Provide the (x, y) coordinate of the cell's center where the given text is located.  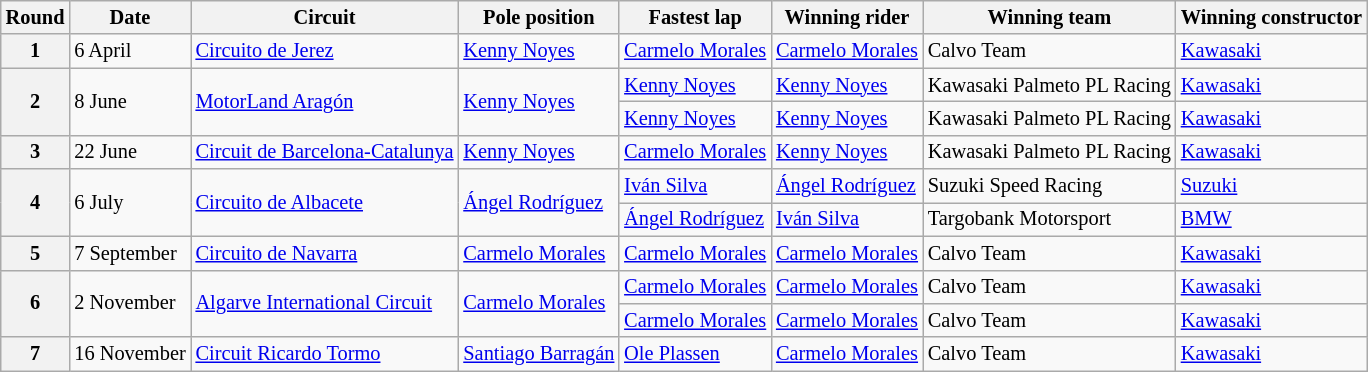
6 (36, 304)
Suzuki Speed Racing (1050, 186)
7 (36, 354)
Round (36, 17)
Date (130, 17)
Santiago Barragán (538, 354)
8 June (130, 102)
Algarve International Circuit (325, 304)
Circuito de Navarra (325, 253)
Fastest lap (695, 17)
Ole Plassen (695, 354)
7 September (130, 253)
16 November (130, 354)
Winning rider (847, 17)
Circuito de Albacete (325, 202)
1 (36, 51)
Circuit (325, 17)
Suzuki (1272, 186)
5 (36, 253)
Winning constructor (1272, 17)
Circuit Ricardo Tormo (325, 354)
22 June (130, 152)
Circuit de Barcelona-Catalunya (325, 152)
Pole position (538, 17)
6 July (130, 202)
Circuito de Jerez (325, 51)
BMW (1272, 219)
MotorLand Aragón (325, 102)
2 (36, 102)
2 November (130, 304)
Winning team (1050, 17)
4 (36, 202)
6 April (130, 51)
3 (36, 152)
Targobank Motorsport (1050, 219)
